For the text-containing cell, return its midpoint in (X, Y) coordinate format. 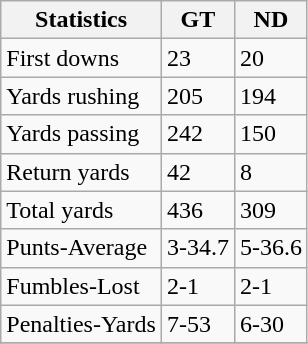
194 (270, 96)
Fumbles-Lost (82, 286)
3-34.7 (198, 248)
23 (198, 58)
309 (270, 210)
5-36.6 (270, 248)
Return yards (82, 172)
Yards passing (82, 134)
First downs (82, 58)
Yards rushing (82, 96)
7-53 (198, 324)
150 (270, 134)
20 (270, 58)
ND (270, 20)
Total yards (82, 210)
42 (198, 172)
6-30 (270, 324)
GT (198, 20)
8 (270, 172)
242 (198, 134)
Punts-Average (82, 248)
Penalties-Yards (82, 324)
Statistics (82, 20)
436 (198, 210)
205 (198, 96)
